Extract the (X, Y) coordinate from the center of the cell holding the provided text.  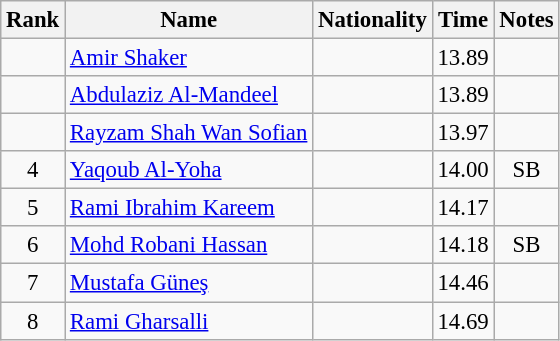
Amir Shaker (189, 58)
Yaqoub Al-Yoha (189, 170)
Time (463, 20)
Notes (526, 20)
Mohd Robani Hassan (189, 245)
4 (33, 170)
Mustafa Güneş (189, 283)
Rayzam Shah Wan Sofian (189, 133)
6 (33, 245)
14.46 (463, 283)
14.17 (463, 208)
14.69 (463, 321)
Abdulaziz Al-Mandeel (189, 95)
Rami Gharsalli (189, 321)
Rami Ibrahim Kareem (189, 208)
Rank (33, 20)
8 (33, 321)
14.00 (463, 170)
Nationality (372, 20)
14.18 (463, 245)
13.97 (463, 133)
Name (189, 20)
5 (33, 208)
7 (33, 283)
